Find where the given text appears and provide that cell's center as (X, Y) coordinate. 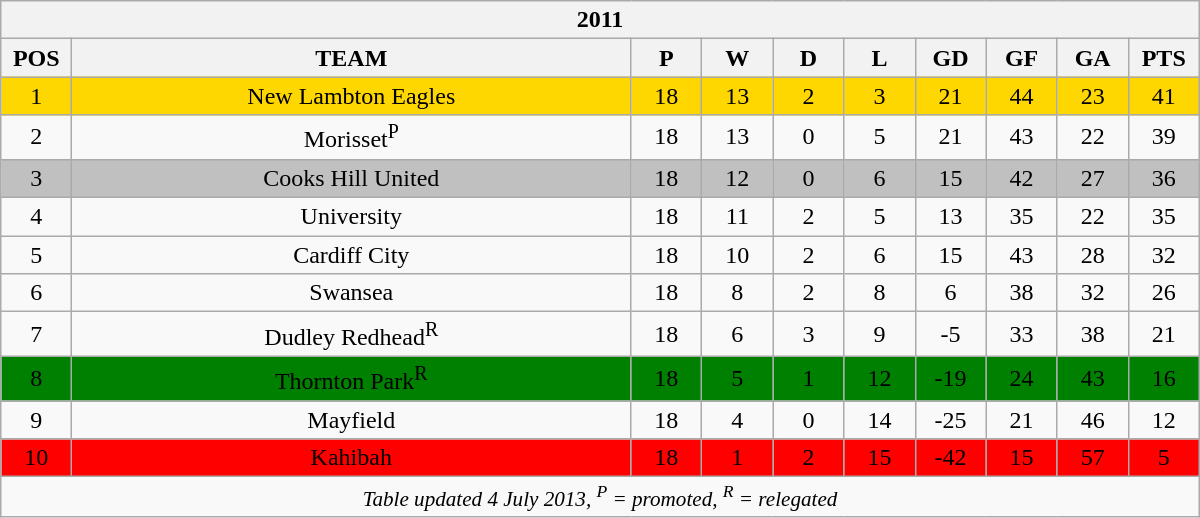
27 (1092, 178)
Cardiff City (352, 255)
-25 (950, 420)
TEAM (352, 58)
11 (738, 217)
42 (1022, 178)
39 (1164, 138)
-5 (950, 334)
23 (1092, 96)
D (808, 58)
Swansea (352, 293)
2011 (600, 20)
W (738, 58)
Cooks Hill United (352, 178)
P (666, 58)
MorissetP (352, 138)
57 (1092, 458)
46 (1092, 420)
GF (1022, 58)
41 (1164, 96)
16 (1164, 378)
University (352, 217)
GD (950, 58)
26 (1164, 293)
Dudley RedheadR (352, 334)
L (880, 58)
-42 (950, 458)
Kahibah (352, 458)
-19 (950, 378)
Table updated 4 July 2013, P = promoted, R = relegated (600, 496)
28 (1092, 255)
36 (1164, 178)
PTS (1164, 58)
Mayfield (352, 420)
New Lambton Eagles (352, 96)
24 (1022, 378)
GA (1092, 58)
14 (880, 420)
44 (1022, 96)
7 (36, 334)
POS (36, 58)
33 (1022, 334)
Thornton ParkR (352, 378)
